Capture the cell that displays the provided text and extract its (X, Y) central coordinate. 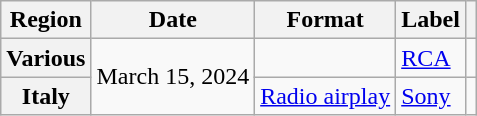
Date (173, 20)
Region (46, 20)
RCA (431, 58)
Various (46, 58)
Radio airplay (326, 96)
Sony (431, 96)
March 15, 2024 (173, 77)
Italy (46, 96)
Label (431, 20)
Format (326, 20)
